Scan for the cell matching the given text and deliver its [x, y] coordinate at center. 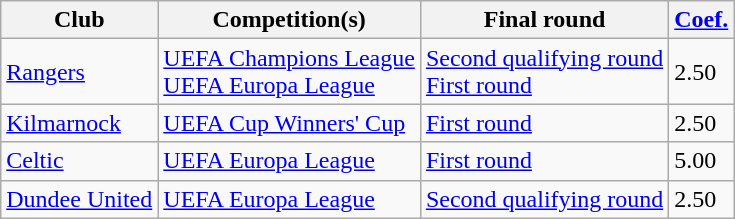
Second qualifying round [544, 199]
UEFA Champions League UEFA Europa League [290, 72]
Second qualifying round First round [544, 72]
Competition(s) [290, 20]
Coef. [702, 20]
Dundee United [80, 199]
Club [80, 20]
UEFA Cup Winners' Cup [290, 123]
Celtic [80, 161]
5.00 [702, 161]
Final round [544, 20]
Rangers [80, 72]
Kilmarnock [80, 123]
